Return the (x, y) coordinate for the center point of the cell that contains the specified text.  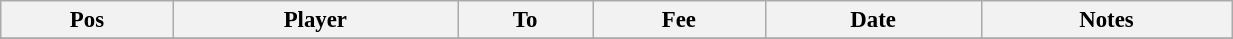
Player (315, 20)
Notes (1106, 20)
To (526, 20)
Fee (679, 20)
Pos (87, 20)
Date (873, 20)
